Pinpoint the cell where the given text exists, returning its [x, y] midpoint coordinate. 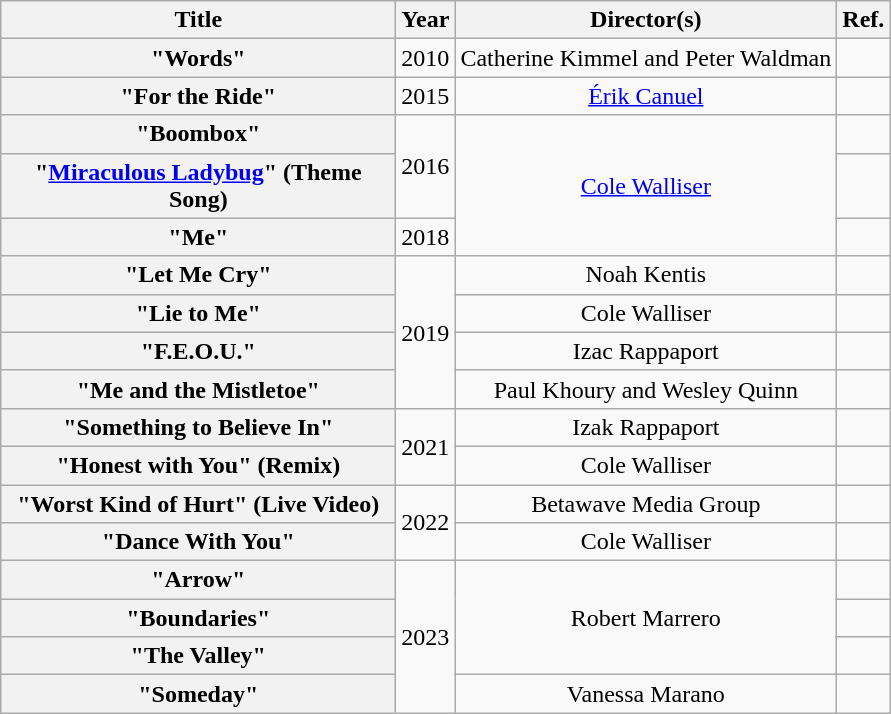
Director(s) [646, 20]
2021 [426, 446]
2019 [426, 332]
"Lie to Me" [198, 313]
Noah Kentis [646, 275]
"The Valley" [198, 656]
"Honest with You" (Remix) [198, 465]
2018 [426, 237]
Year [426, 20]
Érik Canuel [646, 96]
Izac Rappaport [646, 351]
"Me and the Mistletoe" [198, 389]
"Me" [198, 237]
"Let Me Cry" [198, 275]
"Arrow" [198, 580]
Paul Khoury and Wesley Quinn [646, 389]
Robert Marrero [646, 618]
"F.E.O.U." [198, 351]
2023 [426, 637]
Title [198, 20]
"Dance With You" [198, 542]
2022 [426, 522]
"Boundaries" [198, 618]
"For the Ride" [198, 96]
2016 [426, 166]
Vanessa Marano [646, 694]
"Someday" [198, 694]
"Something to Believe In" [198, 427]
"Words" [198, 58]
Ref. [864, 20]
2010 [426, 58]
"Boombox" [198, 134]
Izak Rappaport [646, 427]
Betawave Media Group [646, 503]
"Worst Kind of Hurt" (Live Video) [198, 503]
Catherine Kimmel and Peter Waldman [646, 58]
2015 [426, 96]
"Miraculous Ladybug" (Theme Song) [198, 186]
